Identify which cell holds the provided text, then report its (x, y) central coordinate. 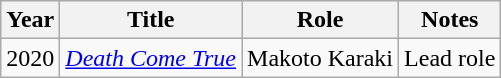
2020 (30, 58)
Death Come True (151, 58)
Makoto Karaki (320, 58)
Lead role (450, 58)
Notes (450, 20)
Year (30, 20)
Role (320, 20)
Title (151, 20)
